Detect which cell encompasses the target text, then output its [X, Y] center coordinate. 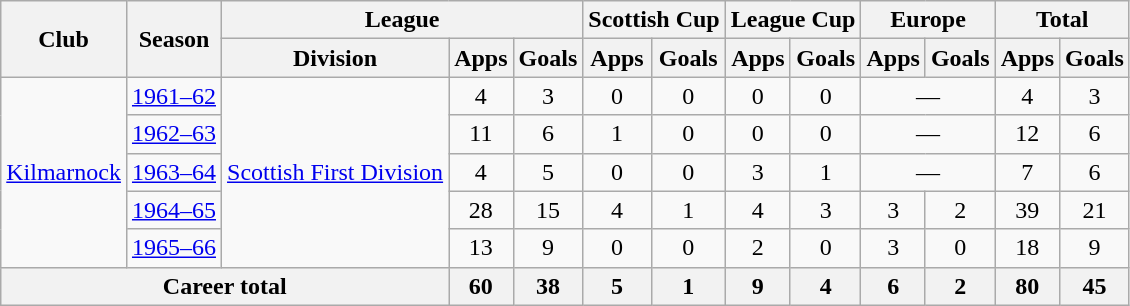
28 [481, 210]
Kilmarnock [64, 172]
38 [548, 286]
Scottish Cup [654, 20]
21 [1095, 210]
11 [481, 134]
1965–66 [174, 248]
Scottish First Division [336, 172]
1964–65 [174, 210]
60 [481, 286]
1961–62 [174, 96]
League [402, 20]
12 [1027, 134]
18 [1027, 248]
League Cup [793, 20]
13 [481, 248]
15 [548, 210]
1962–63 [174, 134]
7 [1027, 172]
Total [1062, 20]
80 [1027, 286]
Season [174, 39]
Europe [928, 20]
Division [336, 58]
39 [1027, 210]
Career total [225, 286]
Club [64, 39]
1963–64 [174, 172]
45 [1095, 286]
